Capture the cell that displays the provided text and extract its (X, Y) central coordinate. 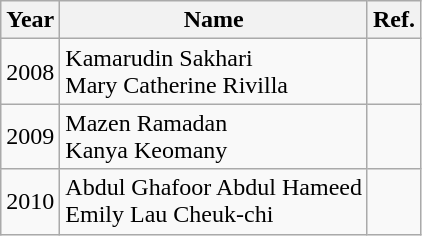
Name (214, 20)
Abdul Ghafoor Abdul Hameed Emily Lau Cheuk-chi (214, 202)
2008 (30, 72)
Ref. (394, 20)
Year (30, 20)
Kamarudin Sakhari Mary Catherine Rivilla (214, 72)
2009 (30, 136)
2010 (30, 202)
Mazen Ramadan Kanya Keomany (214, 136)
